Determine the [x, y] coordinate at the center of the cell enclosing the given text.  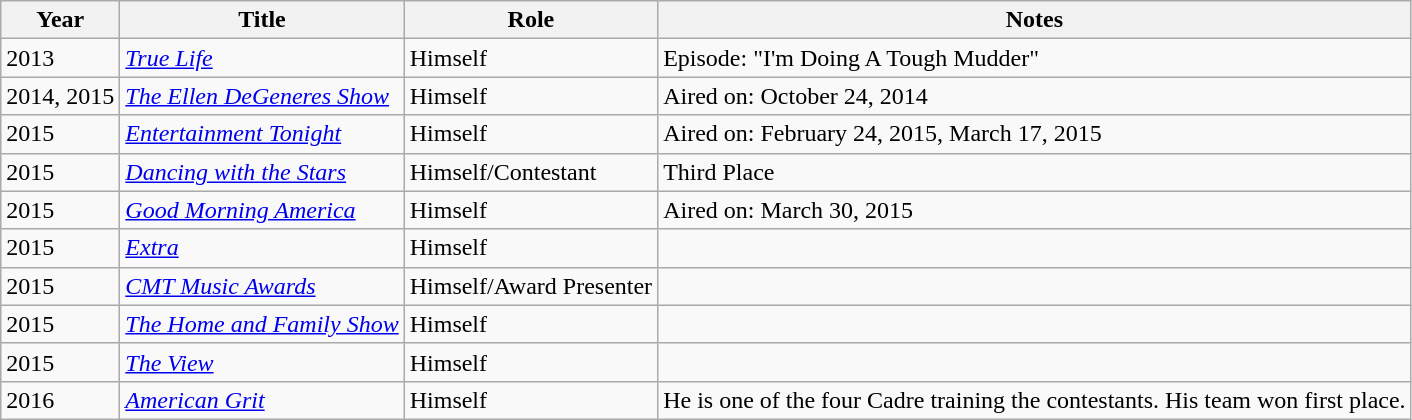
Notes [1035, 20]
Year [60, 20]
He is one of the four Cadre training the contestants. His team won first place. [1035, 400]
True Life [262, 58]
The Home and Family Show [262, 324]
The View [262, 362]
Aired on: February 24, 2015, March 17, 2015 [1035, 134]
2013 [60, 58]
Third Place [1035, 172]
2016 [60, 400]
Good Morning America [262, 210]
2014, 2015 [60, 96]
Role [530, 20]
Himself/Contestant [530, 172]
Aired on: March 30, 2015 [1035, 210]
Aired on: October 24, 2014 [1035, 96]
Himself/Award Presenter [530, 286]
Entertainment Tonight [262, 134]
Dancing with the Stars [262, 172]
CMT Music Awards [262, 286]
Episode: "I'm Doing A Tough Mudder" [1035, 58]
American Grit [262, 400]
Title [262, 20]
The Ellen DeGeneres Show [262, 96]
Extra [262, 248]
